From the cell containing the given text, extract its center point as [X, Y] coordinate. 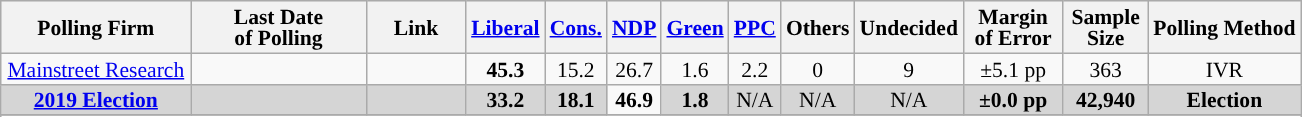
42,940 [1106, 100]
Cons. [576, 27]
±0.0 pp [1013, 100]
Liberal [505, 27]
Election [1224, 100]
363 [1106, 68]
Last Dateof Polling [278, 27]
18.1 [576, 100]
NDP [634, 27]
0 [818, 68]
33.2 [505, 100]
2019 Election [96, 100]
46.9 [634, 100]
Polling Method [1224, 27]
9 [909, 68]
2.2 [755, 68]
15.2 [576, 68]
Polling Firm [96, 27]
Undecided [909, 27]
Marginof Error [1013, 27]
IVR [1224, 68]
1.6 [694, 68]
PPC [755, 27]
Others [818, 27]
Green [694, 27]
±5.1 pp [1013, 68]
1.8 [694, 100]
Mainstreet Research [96, 68]
Link [416, 27]
26.7 [634, 68]
45.3 [505, 68]
SampleSize [1106, 27]
